Scan for the cell matching the given text and deliver its [x, y] coordinate at center. 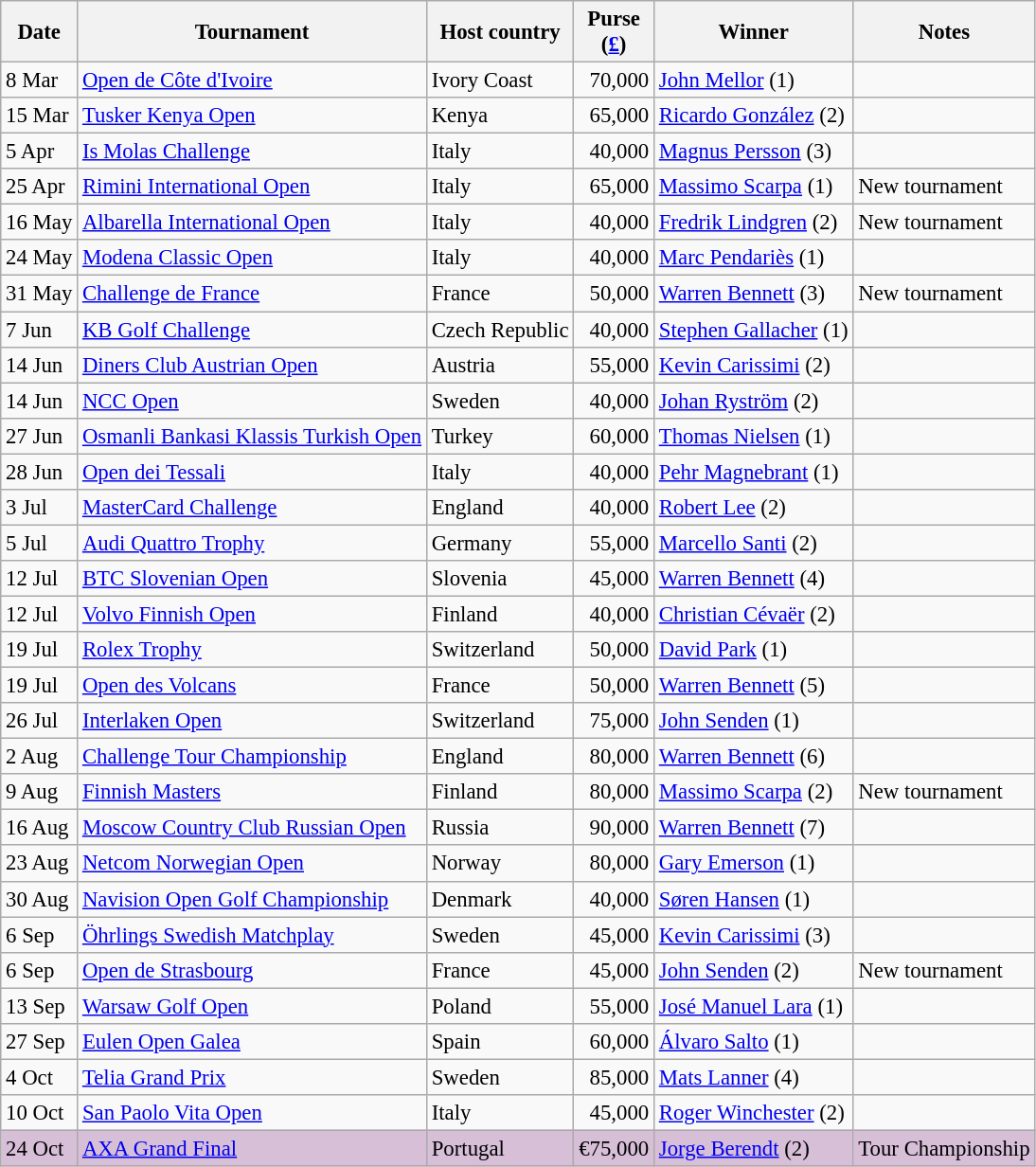
BTC Slovenian Open [252, 579]
Ricardo González (2) [753, 116]
5 Apr [40, 152]
John Senden (1) [753, 721]
9 Aug [40, 792]
Massimo Scarpa (1) [753, 187]
Interlaken Open [252, 721]
Spain [500, 1042]
Portugal [500, 1148]
NCC Open [252, 401]
Czech Republic [500, 330]
Denmark [500, 899]
26 Jul [40, 721]
75,000 [614, 721]
Audi Quattro Trophy [252, 543]
3 Jul [40, 508]
16 Aug [40, 828]
David Park (1) [753, 650]
Stephen Gallacher (1) [753, 330]
José Manuel Lara (1) [753, 1006]
Challenge de France [252, 294]
Kevin Carissimi (3) [753, 935]
Challenge Tour Championship [252, 757]
€75,000 [614, 1148]
16 May [40, 223]
Open dei Tessali [252, 472]
Warren Bennett (6) [753, 757]
Open de Strasbourg [252, 970]
Massimo Scarpa (2) [753, 792]
7 Jun [40, 330]
Magnus Persson (3) [753, 152]
Rolex Trophy [252, 650]
25 Apr [40, 187]
Álvaro Salto (1) [753, 1042]
Marcello Santi (2) [753, 543]
John Senden (2) [753, 970]
Host country [500, 32]
Robert Lee (2) [753, 508]
24 May [40, 259]
Notes [944, 32]
Volvo Finnish Open [252, 614]
Johan Ryström (2) [753, 401]
Ivory Coast [500, 81]
Warren Bennett (5) [753, 686]
Fredrik Lindgren (2) [753, 223]
24 Oct [40, 1148]
5 Jul [40, 543]
Kevin Carissimi (2) [753, 365]
San Paolo Vita Open [252, 1113]
Tour Championship [944, 1148]
90,000 [614, 828]
MasterCard Challenge [252, 508]
Date [40, 32]
Rimini International Open [252, 187]
Navision Open Golf Championship [252, 899]
27 Jun [40, 436]
85,000 [614, 1077]
28 Jun [40, 472]
Netcom Norwegian Open [252, 864]
Modena Classic Open [252, 259]
Mats Lanner (4) [753, 1077]
10 Oct [40, 1113]
Roger Winchester (2) [753, 1113]
13 Sep [40, 1006]
Moscow Country Club Russian Open [252, 828]
John Mellor (1) [753, 81]
30 Aug [40, 899]
Winner [753, 32]
Osmanli Bankasi Klassis Turkish Open [252, 436]
Poland [500, 1006]
4 Oct [40, 1077]
Purse(£) [614, 32]
Albarella International Open [252, 223]
Turkey [500, 436]
Is Molas Challenge [252, 152]
Germany [500, 543]
Gary Emerson (1) [753, 864]
Eulen Open Galea [252, 1042]
Russia [500, 828]
Søren Hansen (1) [753, 899]
Thomas Nielsen (1) [753, 436]
Open des Volcans [252, 686]
15 Mar [40, 116]
Warsaw Golf Open [252, 1006]
27 Sep [40, 1042]
Tournament [252, 32]
23 Aug [40, 864]
Warren Bennett (3) [753, 294]
31 May [40, 294]
Austria [500, 365]
Christian Cévaër (2) [753, 614]
Telia Grand Prix [252, 1077]
Diners Club Austrian Open [252, 365]
Open de Côte d'Ivoire [252, 81]
AXA Grand Final [252, 1148]
Jorge Berendt (2) [753, 1148]
70,000 [614, 81]
2 Aug [40, 757]
Marc Pendariès (1) [753, 259]
Warren Bennett (4) [753, 579]
KB Golf Challenge [252, 330]
Finnish Masters [252, 792]
8 Mar [40, 81]
Öhrlings Swedish Matchplay [252, 935]
Norway [500, 864]
Warren Bennett (7) [753, 828]
Slovenia [500, 579]
Kenya [500, 116]
Pehr Magnebrant (1) [753, 472]
Tusker Kenya Open [252, 116]
